Return the (X, Y) coordinate for the center point of the cell that contains the specified text.  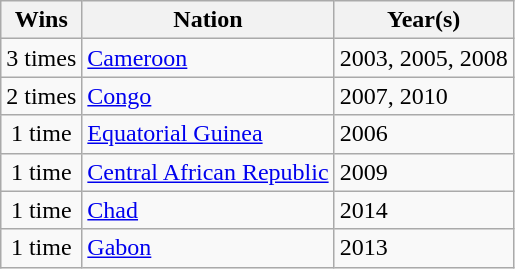
Congo (208, 96)
Central African Republic (208, 172)
Gabon (208, 248)
Wins (42, 20)
Year(s) (424, 20)
2007, 2010 (424, 96)
2003, 2005, 2008 (424, 58)
Cameroon (208, 58)
Nation (208, 20)
2014 (424, 210)
3 times (42, 58)
2 times (42, 96)
2006 (424, 134)
2009 (424, 172)
Chad (208, 210)
2013 (424, 248)
Equatorial Guinea (208, 134)
